Identify which cell holds the provided text, then report its (X, Y) central coordinate. 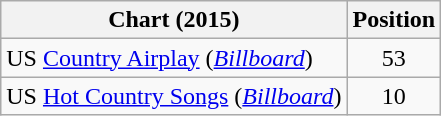
53 (394, 58)
US Country Airplay (Billboard) (174, 58)
Chart (2015) (174, 20)
Position (394, 20)
US Hot Country Songs (Billboard) (174, 96)
10 (394, 96)
